Determine the [x, y] coordinate at the center of the cell enclosing the given text.  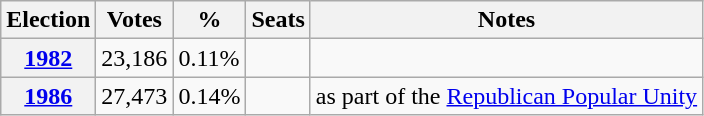
1986 [48, 96]
Election [48, 20]
% [210, 20]
27,473 [134, 96]
Notes [506, 20]
as part of the Republican Popular Unity [506, 96]
Votes [134, 20]
Seats [278, 20]
1982 [48, 58]
0.14% [210, 96]
0.11% [210, 58]
23,186 [134, 58]
